Identify which cell holds the provided text, then report its [x, y] central coordinate. 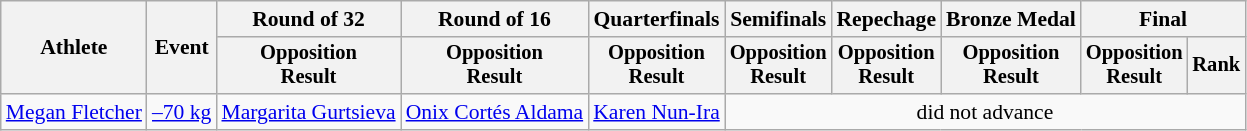
Rank [1216, 66]
Repechage [886, 19]
Megan Fletcher [74, 112]
Final [1163, 19]
–70 kg [182, 112]
Quarterfinals [656, 19]
Karen Nun-Ira [656, 112]
Athlete [74, 48]
Bronze Medal [1011, 19]
Event [182, 48]
Onix Cortés Aldama [495, 112]
Round of 32 [308, 19]
Margarita Gurtsieva [308, 112]
did not advance [985, 112]
Round of 16 [495, 19]
Semifinals [778, 19]
